Identify which cell holds the provided text, then report its (x, y) central coordinate. 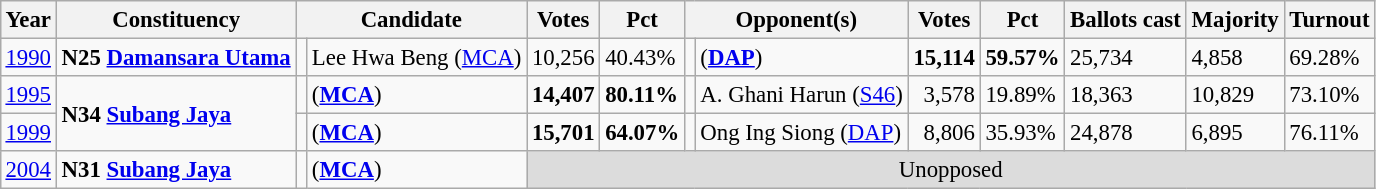
15,701 (564, 133)
64.07% (642, 133)
1990 (28, 57)
80.11% (642, 95)
73.10% (1330, 95)
N31 Subang Jaya (176, 170)
24,878 (1126, 133)
69.28% (1330, 57)
Ballots cast (1126, 20)
(DAP) (802, 57)
4,858 (1235, 57)
Majority (1235, 20)
14,407 (564, 95)
Candidate (412, 20)
10,829 (1235, 95)
8,806 (944, 133)
N34 Subang Jaya (176, 114)
Opponent(s) (796, 20)
59.57% (1022, 57)
N25 Damansara Utama (176, 57)
2004 (28, 170)
Lee Hwa Beng (MCA) (417, 57)
Ong Ing Siong (DAP) (802, 133)
10,256 (564, 57)
Turnout (1330, 20)
1999 (28, 133)
Unopposed (951, 170)
25,734 (1126, 57)
A. Ghani Harun (S46) (802, 95)
15,114 (944, 57)
40.43% (642, 57)
1995 (28, 95)
6,895 (1235, 133)
18,363 (1126, 95)
19.89% (1022, 95)
35.93% (1022, 133)
Year (28, 20)
Constituency (176, 20)
3,578 (944, 95)
76.11% (1330, 133)
